Output the [X, Y] coordinate of the center of the cell containing the given text.  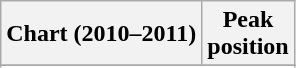
Peakposition [248, 34]
Chart (2010–2011) [102, 34]
